Extract the (x, y) coordinate from the center of the cell holding the provided text.  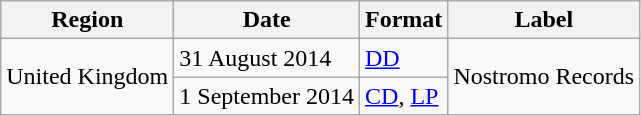
DD (404, 58)
Format (404, 20)
1 September 2014 (267, 96)
Date (267, 20)
CD, LP (404, 96)
United Kingdom (88, 77)
Label (544, 20)
Region (88, 20)
31 August 2014 (267, 58)
Nostromo Records (544, 77)
